Scan for the cell matching the given text and deliver its (X, Y) coordinate at center. 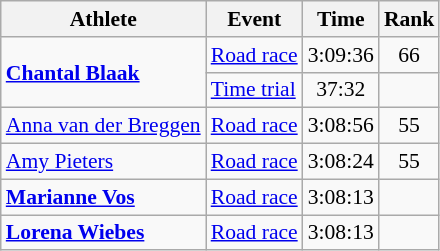
Lorena Wiebes (104, 233)
Event (254, 19)
3:08:56 (341, 126)
Time (341, 19)
Rank (410, 19)
66 (410, 55)
3:09:36 (341, 55)
Athlete (104, 19)
3:08:24 (341, 162)
Marianne Vos (104, 197)
37:32 (341, 90)
Chantal Blaak (104, 72)
Anna van der Breggen (104, 126)
Time trial (254, 90)
Amy Pieters (104, 162)
